Return the (x, y) coordinate for the center point of the cell that contains the specified text.  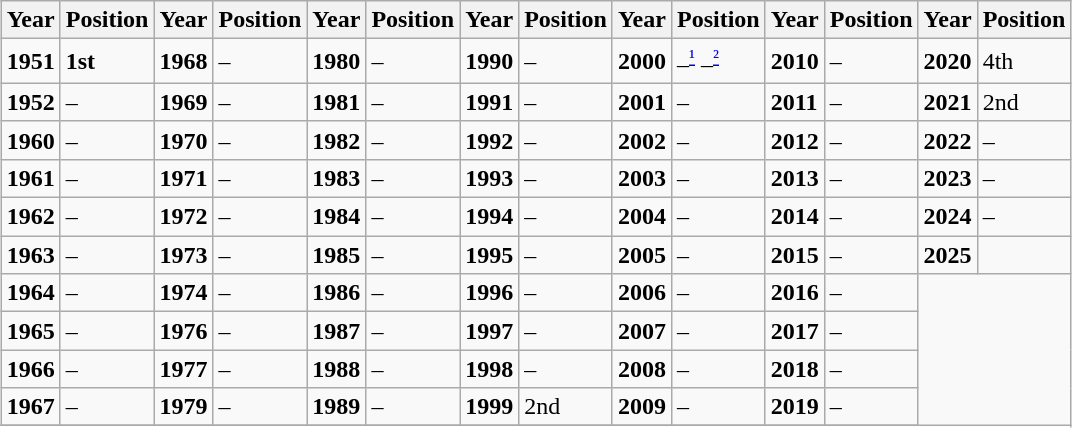
1990 (490, 62)
1994 (490, 217)
1974 (184, 293)
1986 (336, 293)
1952 (30, 102)
1998 (490, 369)
2019 (794, 407)
1988 (336, 369)
2021 (948, 102)
1999 (490, 407)
2006 (642, 293)
4th (1024, 62)
1993 (490, 178)
1970 (184, 140)
1985 (336, 255)
1964 (30, 293)
1966 (30, 369)
1960 (30, 140)
1967 (30, 407)
1987 (336, 331)
2016 (794, 293)
2013 (794, 178)
2015 (794, 255)
1962 (30, 217)
1980 (336, 62)
2003 (642, 178)
2002 (642, 140)
1995 (490, 255)
2008 (642, 369)
2018 (794, 369)
1965 (30, 331)
1989 (336, 407)
1973 (184, 255)
1982 (336, 140)
1991 (490, 102)
1997 (490, 331)
2011 (794, 102)
2000 (642, 62)
2005 (642, 255)
1977 (184, 369)
1992 (490, 140)
2014 (794, 217)
1984 (336, 217)
1979 (184, 407)
1st (107, 62)
2020 (948, 62)
1996 (490, 293)
2004 (642, 217)
1971 (184, 178)
1981 (336, 102)
2023 (948, 178)
1963 (30, 255)
2010 (794, 62)
2009 (642, 407)
1983 (336, 178)
1961 (30, 178)
2001 (642, 102)
2012 (794, 140)
–¹ –² (718, 62)
1976 (184, 331)
1969 (184, 102)
2022 (948, 140)
1972 (184, 217)
1968 (184, 62)
2024 (948, 217)
2025 (948, 255)
2007 (642, 331)
2017 (794, 331)
1951 (30, 62)
